Output the [x, y] coordinate of the center of the cell containing the given text.  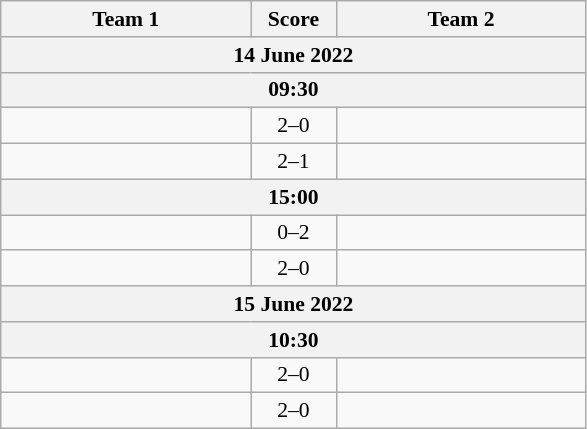
09:30 [294, 90]
Team 2 [461, 19]
10:30 [294, 340]
15 June 2022 [294, 304]
14 June 2022 [294, 55]
Score [294, 19]
Team 1 [126, 19]
0–2 [294, 233]
15:00 [294, 197]
2–1 [294, 162]
